Pinpoint the cell where the given text exists, returning its (x, y) midpoint coordinate. 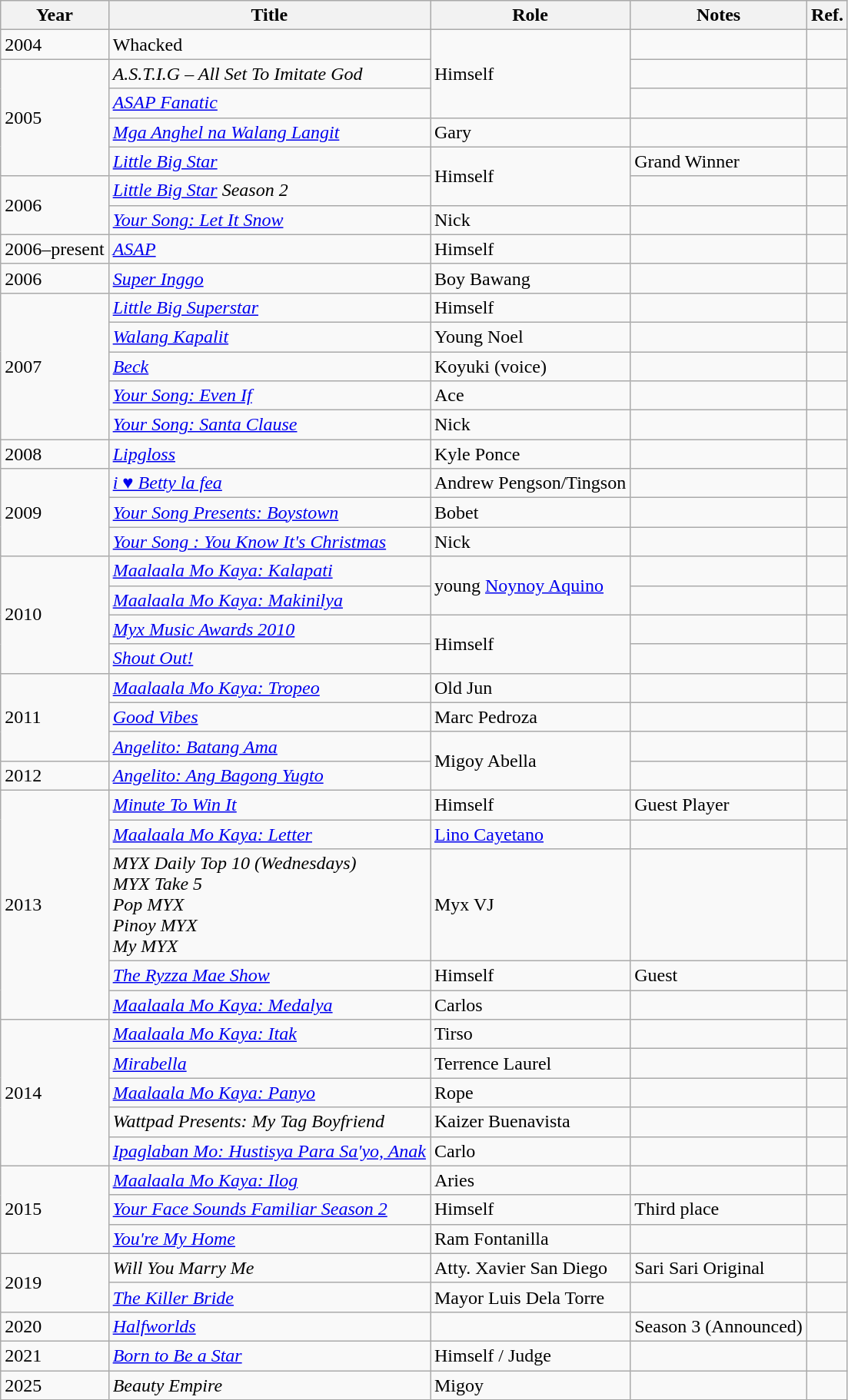
Born to Be a Star (269, 1355)
Your Song Presents: Boystown (269, 513)
A.S.T.I.G – All Set To Imitate God (269, 74)
Halfworlds (269, 1326)
Tirso (530, 1034)
Angelito: Batang Ama (269, 746)
Maalaala Mo Kaya: Letter (269, 834)
Aries (530, 1180)
Maalaala Mo Kaya: Medalya (269, 1005)
Maalaala Mo Kaya: Makinilya (269, 600)
2015 (55, 1209)
Old Jun (530, 688)
Maalaala Mo Kaya: Tropeo (269, 688)
Mayor Luis Dela Torre (530, 1297)
Grand Winner (719, 161)
Shout Out! (269, 659)
Minute To Win It (269, 805)
Andrew Pengson/Tingson (530, 483)
ASAP (269, 249)
Your Song : You Know It's Christmas (269, 542)
Guest (719, 976)
Lipgloss (269, 454)
Notes (719, 15)
2025 (55, 1385)
Migoy Abella (530, 761)
2021 (55, 1355)
Season 3 (Announced) (719, 1326)
Whacked (269, 45)
2013 (55, 904)
Maalaala Mo Kaya: Kalapati (269, 571)
Super Inggo (269, 278)
2008 (55, 454)
Migoy (530, 1385)
Angelito: Ang Bagong Yugto (269, 775)
Boy Bawang (530, 278)
Terrence Laurel (530, 1063)
Little Big Superstar (269, 307)
Role (530, 15)
2005 (55, 118)
2011 (55, 717)
Rope (530, 1093)
Koyuki (voice) (530, 367)
Walang Kapalit (269, 337)
Myx VJ (530, 905)
Myx Music Awards 2010 (269, 629)
Your Song: Santa Clause (269, 425)
Kyle Ponce (530, 454)
The Killer Bride (269, 1297)
Ref. (827, 15)
The Ryzza Mae Show (269, 976)
Your Face Sounds Familiar Season 2 (269, 1209)
Mirabella (269, 1063)
ASAP Fanatic (269, 103)
2012 (55, 775)
Maalaala Mo Kaya: Ilog (269, 1180)
Maalaala Mo Kaya: Panyo (269, 1093)
Carlos (530, 1005)
Ram Fontanilla (530, 1239)
2006–present (55, 249)
Bobet (530, 513)
2004 (55, 45)
Himself / Judge (530, 1355)
You're My Home (269, 1239)
Title (269, 15)
Third place (719, 1209)
2019 (55, 1282)
Kaizer Buenavista (530, 1122)
young Noynoy Aquino (530, 586)
Year (55, 15)
Beauty Empire (269, 1385)
Gary (530, 132)
2007 (55, 366)
Will You Marry Me (269, 1268)
Ace (530, 396)
Lino Cayetano (530, 834)
Little Big Star (269, 161)
Your Song: Even If (269, 396)
Marc Pedroza (530, 717)
Guest Player (719, 805)
Wattpad Presents: My Tag Boyfriend (269, 1122)
2010 (55, 615)
Young Noel (530, 337)
Ipaglaban Mo: Hustisya Para Sa'yo, Anak (269, 1151)
Beck (269, 367)
Maalaala Mo Kaya: Itak (269, 1034)
MYX Daily Top 10 (Wednesdays)MYX Take 5Pop MYXPinoy MYXMy MYX (269, 905)
Little Big Star Season 2 (269, 191)
i ♥ Betty la fea (269, 483)
Atty. Xavier San Diego (530, 1268)
2014 (55, 1093)
2020 (55, 1326)
Mga Anghel na Walang Langit (269, 132)
Your Song: Let It Snow (269, 220)
Carlo (530, 1151)
Good Vibes (269, 717)
Sari Sari Original (719, 1268)
2009 (55, 513)
